Return the [X, Y] coordinate for the center point of the cell that contains the specified text.  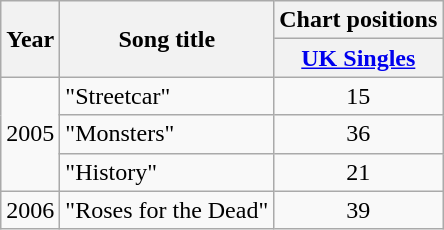
"Streetcar" [167, 96]
36 [358, 134]
2006 [30, 210]
39 [358, 210]
Song title [167, 39]
Chart positions [358, 20]
Year [30, 39]
UK Singles [358, 58]
"Roses for the Dead" [167, 210]
15 [358, 96]
21 [358, 172]
"History" [167, 172]
2005 [30, 134]
"Monsters" [167, 134]
